Search for the cell housing the specified text and yield its (X, Y) center coordinate. 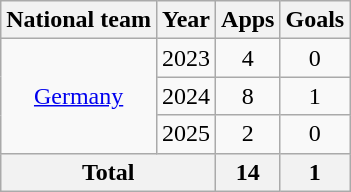
2023 (186, 58)
2 (248, 134)
2024 (186, 96)
Goals (315, 20)
Total (108, 172)
Germany (79, 96)
4 (248, 58)
Year (186, 20)
8 (248, 96)
2025 (186, 134)
Apps (248, 20)
14 (248, 172)
National team (79, 20)
